Search for the cell housing the specified text and yield its (x, y) center coordinate. 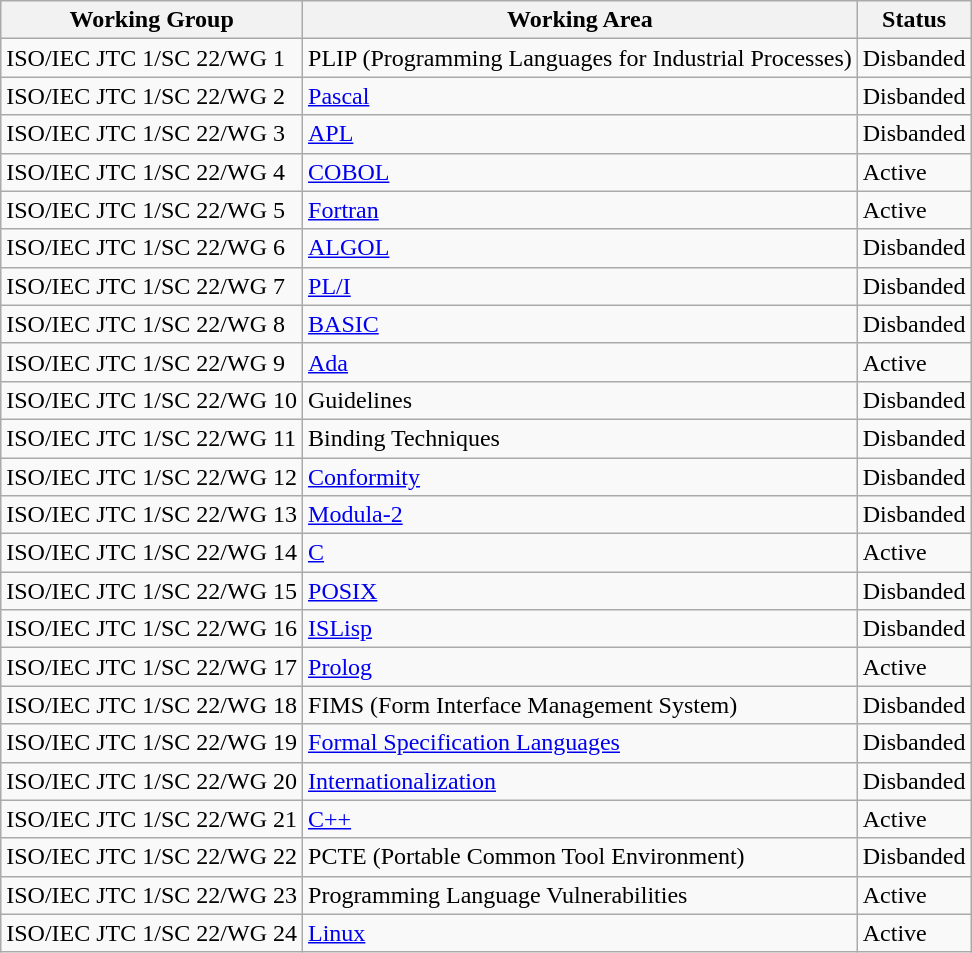
Status (914, 20)
Internationalization (580, 781)
ISO/IEC JTC 1/SC 22/WG 24 (152, 933)
Prolog (580, 667)
ISO/IEC JTC 1/SC 22/WG 20 (152, 781)
POSIX (580, 591)
ISO/IEC JTC 1/SC 22/WG 14 (152, 553)
ISO/IEC JTC 1/SC 22/WG 6 (152, 248)
BASIC (580, 324)
Formal Specification Languages (580, 743)
APL (580, 134)
ALGOL (580, 248)
Programming Language Vulnerabilities (580, 895)
Working Group (152, 20)
Conformity (580, 477)
ISO/IEC JTC 1/SC 22/WG 13 (152, 515)
ISO/IEC JTC 1/SC 22/WG 8 (152, 324)
ISO/IEC JTC 1/SC 22/WG 23 (152, 895)
PLIP (Programming Languages for Industrial Processes) (580, 58)
Guidelines (580, 400)
FIMS (Form Interface Management System) (580, 705)
ISO/IEC JTC 1/SC 22/WG 1 (152, 58)
COBOL (580, 172)
ISO/IEC JTC 1/SC 22/WG 19 (152, 743)
ISO/IEC JTC 1/SC 22/WG 22 (152, 857)
ISO/IEC JTC 1/SC 22/WG 7 (152, 286)
Binding Techniques (580, 438)
ISO/IEC JTC 1/SC 22/WG 3 (152, 134)
PCTE (Portable Common Tool Environment) (580, 857)
ISO/IEC JTC 1/SC 22/WG 12 (152, 477)
ISO/IEC JTC 1/SC 22/WG 18 (152, 705)
ISO/IEC JTC 1/SC 22/WG 15 (152, 591)
ISO/IEC JTC 1/SC 22/WG 17 (152, 667)
Ada (580, 362)
Modula-2 (580, 515)
ISO/IEC JTC 1/SC 22/WG 16 (152, 629)
ISO/IEC JTC 1/SC 22/WG 10 (152, 400)
ISO/IEC JTC 1/SC 22/WG 11 (152, 438)
ISO/IEC JTC 1/SC 22/WG 2 (152, 96)
ISO/IEC JTC 1/SC 22/WG 9 (152, 362)
C (580, 553)
Pascal (580, 96)
ISLisp (580, 629)
PL/I (580, 286)
ISO/IEC JTC 1/SC 22/WG 21 (152, 819)
ISO/IEC JTC 1/SC 22/WG 4 (152, 172)
ISO/IEC JTC 1/SC 22/WG 5 (152, 210)
Working Area (580, 20)
Fortran (580, 210)
Linux (580, 933)
C++ (580, 819)
